From the cell containing the given text, extract its center point as [x, y] coordinate. 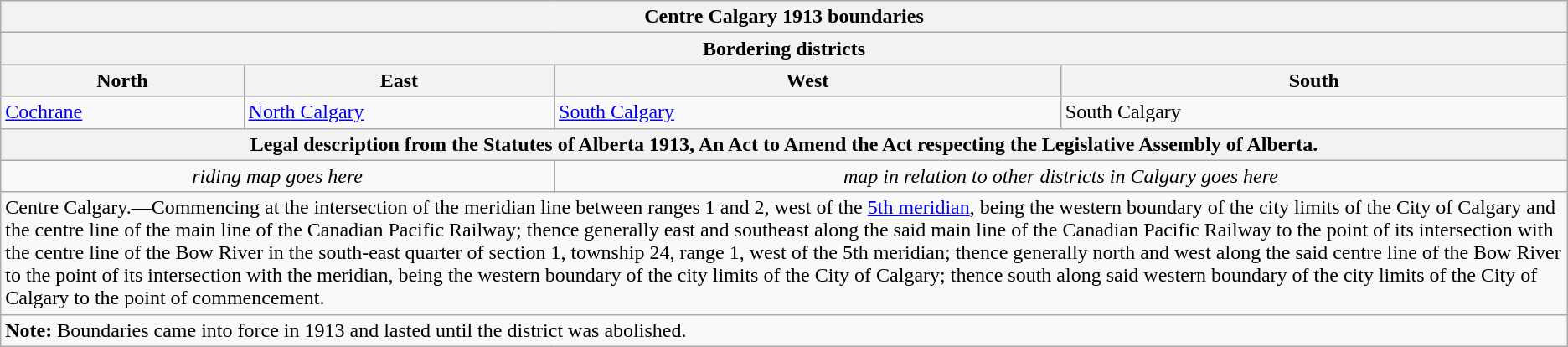
Legal description from the Statutes of Alberta 1913, An Act to Amend the Act respecting the Legislative Assembly of Alberta. [784, 144]
South [1313, 80]
Note: Boundaries came into force in 1913 and lasted until the district was abolished. [784, 330]
North [122, 80]
map in relation to other districts in Calgary goes here [1061, 176]
Cochrane [122, 112]
West [807, 80]
East [399, 80]
Centre Calgary 1913 boundaries [784, 17]
riding map goes here [278, 176]
Bordering districts [784, 49]
North Calgary [399, 112]
